Capture the cell that displays the provided text and extract its (X, Y) central coordinate. 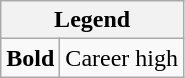
Bold (30, 58)
Legend (92, 20)
Career high (122, 58)
